Capture the cell that displays the provided text and extract its (X, Y) central coordinate. 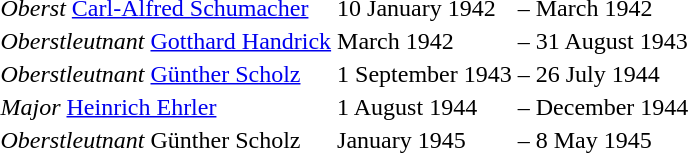
1 August 1944 (425, 107)
March 1942 (425, 41)
1 September 1943 (425, 74)
